For the text-containing cell, return its midpoint in [x, y] coordinate format. 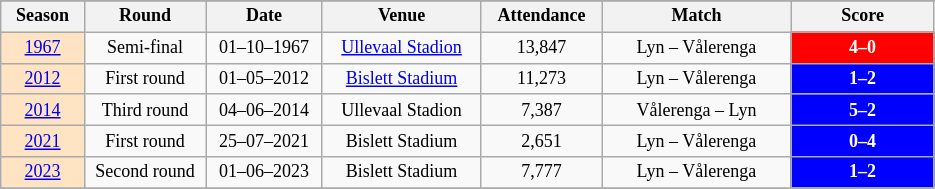
Season [43, 16]
11,273 [542, 78]
Round [144, 16]
Attendance [542, 16]
Date [264, 16]
Second round [144, 172]
7,777 [542, 172]
25–07–2021 [264, 140]
Vålerenga – Lyn [696, 110]
Score [863, 16]
01–10–1967 [264, 48]
2014 [43, 110]
5–2 [863, 110]
2021 [43, 140]
Match [696, 16]
4–0 [863, 48]
13,847 [542, 48]
2023 [43, 172]
01–06–2023 [264, 172]
1967 [43, 48]
0–4 [863, 140]
Third round [144, 110]
7,387 [542, 110]
2,651 [542, 140]
Venue [402, 16]
04–06–2014 [264, 110]
01–05–2012 [264, 78]
2012 [43, 78]
Semi-final [144, 48]
